Return the (x, y) coordinate for the center point of the cell that contains the specified text.  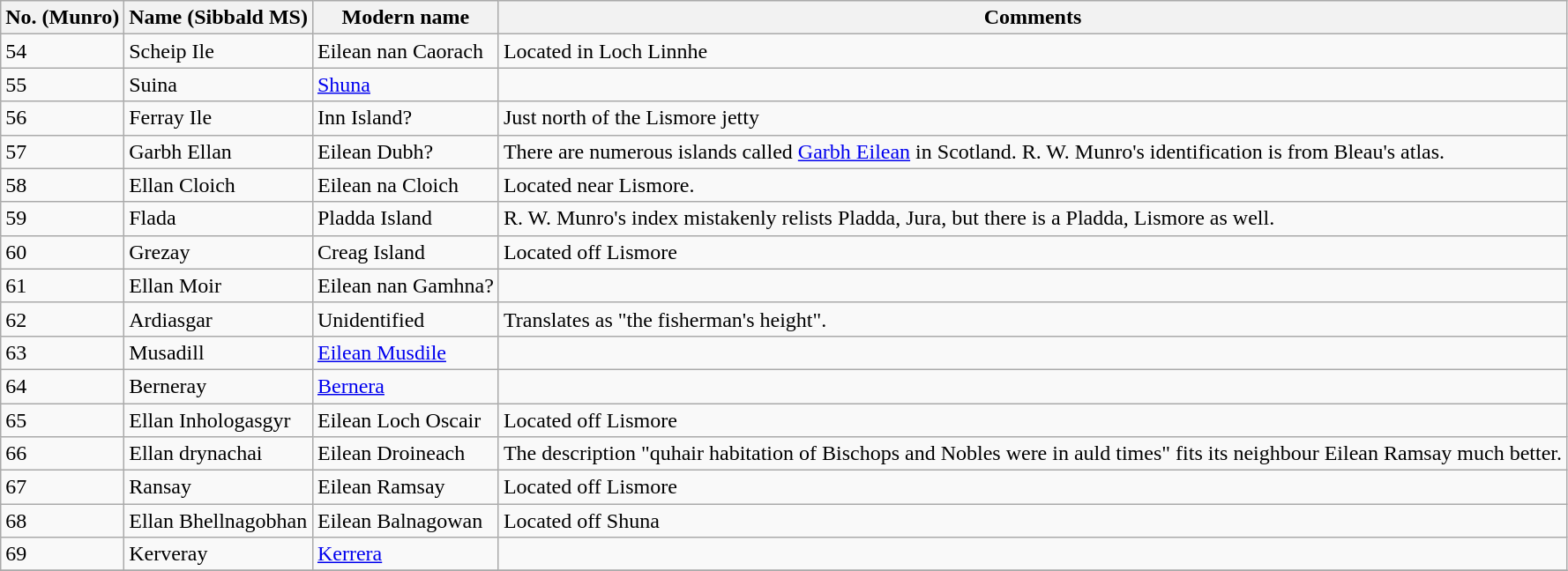
Suina (219, 85)
Located in Loch Linnhe (1032, 51)
Ellan Cloich (219, 185)
Unidentified (406, 319)
60 (63, 252)
Eilean na Cloich (406, 185)
Ellan drynachai (219, 454)
57 (63, 152)
62 (63, 319)
Creag Island (406, 252)
Eilean Loch Oscair (406, 420)
61 (63, 285)
Shuna (406, 85)
R. W. Munro's index mistakenly relists Pladda, Jura, but there is a Pladda, Lismore as well. (1032, 219)
Name (Sibbald MS) (219, 18)
Ransay (219, 487)
55 (63, 85)
64 (63, 386)
Grezay (219, 252)
Bernera (406, 386)
Ellan Moir (219, 285)
66 (63, 454)
Kerrera (406, 554)
Musadill (219, 352)
Eilean nan Caorach (406, 51)
No. (Munro) (63, 18)
Flada (219, 219)
Eilean Dubh? (406, 152)
Located off Shuna (1032, 521)
65 (63, 420)
There are numerous islands called Garbh Eilean in Scotland. R. W. Munro's identification is from Bleau's atlas. (1032, 152)
Berneray (219, 386)
Located near Lismore. (1032, 185)
56 (63, 118)
58 (63, 185)
Eilean Droineach (406, 454)
63 (63, 352)
Eilean nan Gamhna? (406, 285)
Scheip Ile (219, 51)
Just north of the Lismore jetty (1032, 118)
68 (63, 521)
Eilean Balnagowan (406, 521)
69 (63, 554)
Inn Island? (406, 118)
Ellan Bhellnagobhan (219, 521)
59 (63, 219)
Ferray Ile (219, 118)
Ardiasgar (219, 319)
Ellan Inhologasgyr (219, 420)
Garbh Ellan (219, 152)
Modern name (406, 18)
Eilean Musdile (406, 352)
Eilean Ramsay (406, 487)
67 (63, 487)
54 (63, 51)
The description "quhair habitation of Bischops and Nobles were in auld times" fits its neighbour Eilean Ramsay much better. (1032, 454)
Translates as "the fisherman's height". (1032, 319)
Comments (1032, 18)
Kerveray (219, 554)
Pladda Island (406, 219)
